Locate the cell with the specified text and output its [x, y] center coordinate. 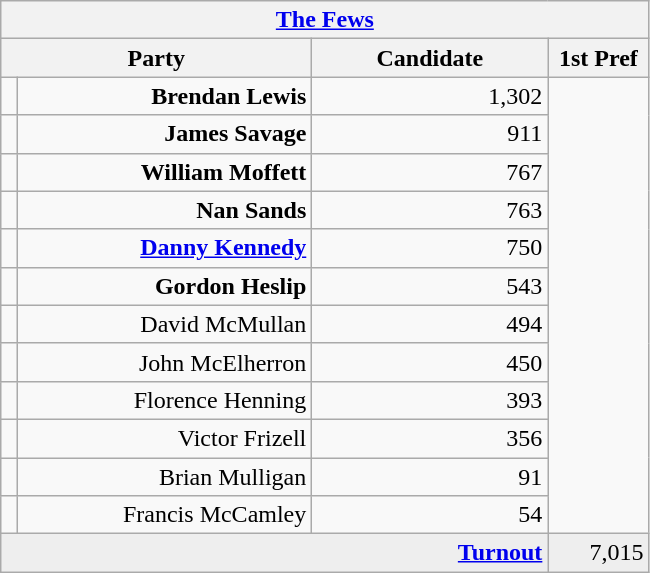
1st Pref [598, 58]
911 [430, 134]
Florence Henning [164, 400]
William Moffett [164, 172]
James Savage [164, 134]
Nan Sands [164, 210]
750 [430, 248]
7,015 [598, 553]
356 [430, 438]
393 [430, 400]
Gordon Heslip [164, 286]
1,302 [430, 96]
450 [430, 362]
Brian Mulligan [164, 477]
Party [156, 58]
494 [430, 324]
Turnout [274, 553]
David McMullan [164, 324]
Candidate [430, 58]
Francis McCamley [164, 515]
767 [430, 172]
Danny Kennedy [164, 248]
John McElherron [164, 362]
54 [430, 515]
Brendan Lewis [164, 96]
543 [430, 286]
91 [430, 477]
763 [430, 210]
Victor Frizell [164, 438]
The Fews [325, 20]
